Detect which cell encompasses the target text, then output its [X, Y] center coordinate. 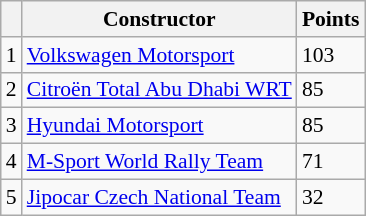
Volkswagen Motorsport [160, 55]
2 [12, 90]
1 [12, 55]
71 [331, 162]
3 [12, 126]
103 [331, 55]
Points [331, 19]
32 [331, 197]
M-Sport World Rally Team [160, 162]
Hyundai Motorsport [160, 126]
4 [12, 162]
5 [12, 197]
Jipocar Czech National Team [160, 197]
Citroën Total Abu Dhabi WRT [160, 90]
Constructor [160, 19]
